Pinpoint the cell where the given text exists, returning its (X, Y) midpoint coordinate. 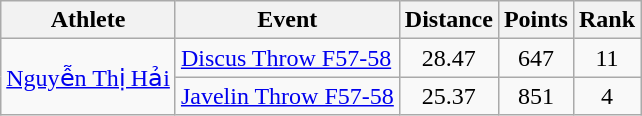
Event (287, 20)
Rank (606, 20)
647 (536, 58)
28.47 (448, 58)
Athlete (88, 20)
25.37 (448, 96)
Nguyễn Thị Hải (88, 77)
851 (536, 96)
Discus Throw F57-58 (287, 58)
Distance (448, 20)
11 (606, 58)
4 (606, 96)
Javelin Throw F57-58 (287, 96)
Points (536, 20)
